Return (X, Y) of the center of cell containing provided text 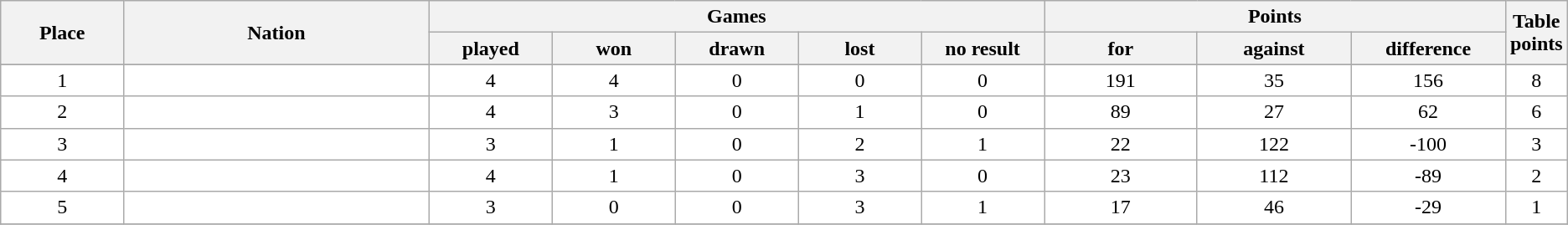
drawn (737, 49)
-89 (1429, 176)
46 (1274, 207)
Nation (276, 33)
Tablepoints (1536, 33)
156 (1429, 80)
for (1121, 49)
27 (1274, 112)
won (615, 49)
5 (62, 207)
112 (1274, 176)
no result (983, 49)
difference (1429, 49)
62 (1429, 112)
8 (1536, 80)
Place (62, 33)
89 (1121, 112)
-100 (1429, 144)
against (1274, 49)
22 (1121, 144)
-29 (1429, 207)
Points (1275, 17)
122 (1274, 144)
played (491, 49)
Games (736, 17)
23 (1121, 176)
17 (1121, 207)
lost (859, 49)
35 (1274, 80)
191 (1121, 80)
6 (1536, 112)
